Locate the cell with the specified text and output its (X, Y) center coordinate. 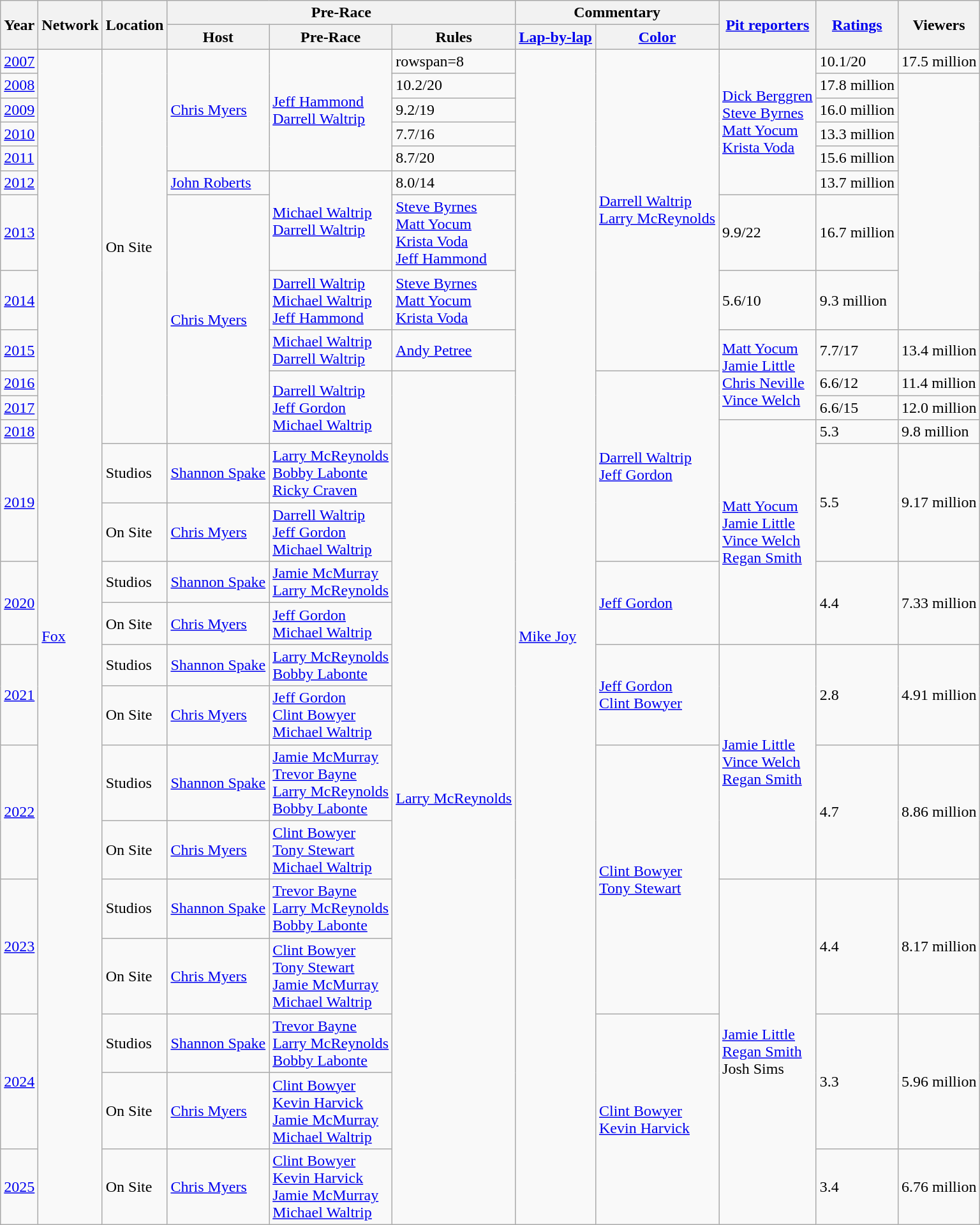
7.7/17 (857, 350)
Host (218, 37)
Jamie McMurray Trevor Bayne Larry McReynolds Bobby Labonte (330, 782)
Larry McReynolds Bobby Labonte Ricky Craven (330, 473)
Andy Petree (454, 350)
5.5 (857, 503)
Darrell Waltrip Larry McReynolds (657, 211)
Rules (454, 37)
10.1/20 (857, 61)
Ratings (857, 25)
2008 (19, 85)
11.4 million (939, 383)
Fox (70, 637)
2023 (19, 947)
6.6/15 (857, 408)
Jeff Gordon Clint Bowyer Michael Waltrip (330, 715)
Jeff Gordon Michael Waltrip (330, 624)
rowspan=8 (454, 61)
2024 (19, 1081)
Location (135, 25)
Darrell WaltripJeff Gordon (657, 466)
2010 (19, 134)
13.3 million (857, 134)
5.6/10 (768, 300)
2019 (19, 503)
8.0/14 (454, 182)
2015 (19, 350)
Jeff Gordon (657, 603)
2022 (19, 812)
17.8 million (857, 85)
Dick Berggren Steve Byrnes Matt Yocum Krista Voda (768, 122)
Clint Bowyer Tony Stewart (657, 879)
Jamie Little Vince Welch Regan Smith (768, 762)
Clint Bowyer Kevin Harvick (657, 1119)
2007 (19, 61)
Pit reporters (768, 25)
Color (657, 37)
Larry McReynolds Bobby Labonte (330, 665)
2.8 (857, 694)
Matt Yocum Jamie Little Vince Welch Regan Smith (768, 532)
2021 (19, 694)
2017 (19, 408)
9.8 million (939, 432)
Steve Byrnes Matt Yocum Krista Voda Jeff Hammond (454, 232)
2020 (19, 603)
3.4 (857, 1187)
16.0 million (857, 110)
Jeff Hammond Darrell Waltrip (330, 110)
8.86 million (939, 812)
4.7 (857, 812)
9.2/19 (454, 110)
6.6/12 (857, 383)
Larry McReynolds (454, 798)
13.7 million (857, 182)
7.33 million (939, 603)
2011 (19, 158)
Matt Yocum Jamie Little Chris Neville Vince Welch (768, 374)
2016 (19, 383)
12.0 million (939, 408)
8.17 million (939, 947)
16.7 million (857, 232)
9.17 million (939, 503)
9.9/22 (768, 232)
2025 (19, 1187)
Lap-by-lap (556, 37)
Mike Joy (556, 637)
13.4 million (939, 350)
Darrell Waltrip Michael Waltrip Jeff Hammond (330, 300)
15.6 million (857, 158)
Commentary (618, 13)
Steve Byrnes Matt Yocum Krista Voda (454, 300)
2009 (19, 110)
17.5 million (939, 61)
2013 (19, 232)
Network (70, 25)
Jamie Little Regan Smith Josh Sims (768, 1051)
5.96 million (939, 1081)
Viewers (939, 25)
5.3 (857, 432)
2012 (19, 182)
2018 (19, 432)
Clint Bowyer Tony Stewart Jamie McMurray Michael Waltrip (330, 976)
6.76 million (939, 1187)
8.7/20 (454, 158)
Jeff Gordon Clint Bowyer (657, 694)
7.7/16 (454, 134)
Year (19, 25)
9.3 million (857, 300)
Jamie McMurray Larry McReynolds (330, 582)
John Roberts (218, 182)
4.91 million (939, 694)
2014 (19, 300)
Clint BowyerTony StewartMichael Waltrip (330, 850)
3.3 (857, 1081)
10.2/20 (454, 85)
